Return the [X, Y] coordinate for the center point of the cell that contains the specified text.  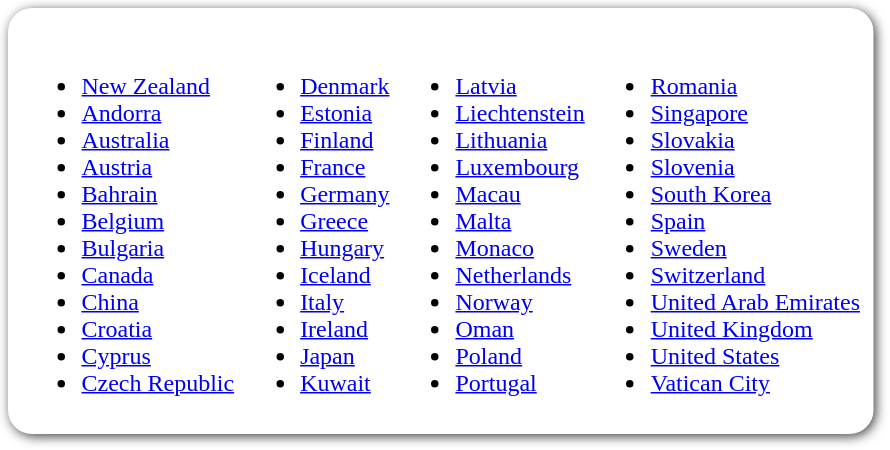
Latvia Liechtenstein Lithuania Luxembourg Macau Malta Monaco Netherlands Norway Oman Poland Portugal [490, 221]
Romania Singapore Slovakia Slovenia South Korea Spain Sweden Switzerland United Arab Emirates United Kingdom United States Vatican City [725, 221]
Denmark Estonia Finland France Germany Greece Hungary Iceland Italy Ireland Japan Kuwait [315, 221]
New Zealand Andorra Australia Austria Bahrain Belgium Bulgaria Canada China Croatia Cyprus Czech Republic [128, 221]
